Pinpoint the cell where the given text exists, returning its [X, Y] midpoint coordinate. 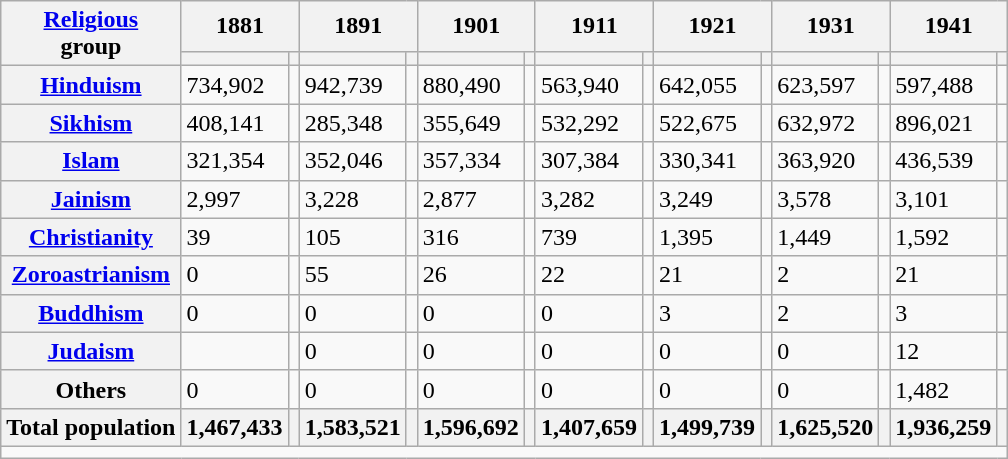
Zoroastrianism [91, 275]
3,101 [944, 199]
896,021 [944, 123]
1,407,659 [588, 427]
642,055 [708, 85]
436,539 [944, 161]
1921 [713, 26]
532,292 [588, 123]
3,578 [826, 199]
1,596,692 [470, 427]
1,467,433 [234, 427]
3,282 [588, 199]
355,649 [470, 123]
522,675 [708, 123]
1,625,520 [826, 427]
12 [944, 351]
357,334 [470, 161]
632,972 [826, 123]
Total population [91, 427]
352,046 [352, 161]
26 [470, 275]
880,490 [470, 85]
597,488 [944, 85]
1891 [358, 26]
1901 [476, 26]
1941 [949, 26]
1,592 [944, 237]
3,228 [352, 199]
942,739 [352, 85]
307,384 [588, 161]
1,449 [826, 237]
1,583,521 [352, 427]
105 [352, 237]
Christianity [91, 237]
316 [470, 237]
563,940 [588, 85]
1881 [240, 26]
3,249 [708, 199]
22 [588, 275]
1,499,739 [708, 427]
Religiousgroup [91, 34]
1,936,259 [944, 427]
Jainism [91, 199]
363,920 [826, 161]
Hinduism [91, 85]
285,348 [352, 123]
Buddhism [91, 313]
55 [352, 275]
39 [234, 237]
1,482 [944, 389]
321,354 [234, 161]
1931 [831, 26]
739 [588, 237]
Judaism [91, 351]
2,877 [470, 199]
330,341 [708, 161]
1911 [594, 26]
Sikhism [91, 123]
Islam [91, 161]
623,597 [826, 85]
734,902 [234, 85]
1,395 [708, 237]
2,997 [234, 199]
408,141 [234, 123]
Others [91, 389]
